From the cell containing the given text, extract its center point as [X, Y] coordinate. 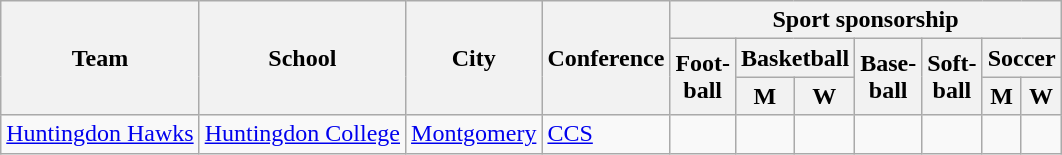
Team [100, 58]
Huntingdon Hawks [100, 134]
Soft-ball [952, 77]
Huntingdon College [302, 134]
School [302, 58]
Basketball [796, 58]
Sport sponsorship [866, 20]
Montgomery [474, 134]
City [474, 58]
Soccer [1022, 58]
CCS [606, 134]
Foot-ball [703, 77]
Conference [606, 58]
Base-ball [888, 77]
